Search for the cell housing the specified text and yield its (x, y) center coordinate. 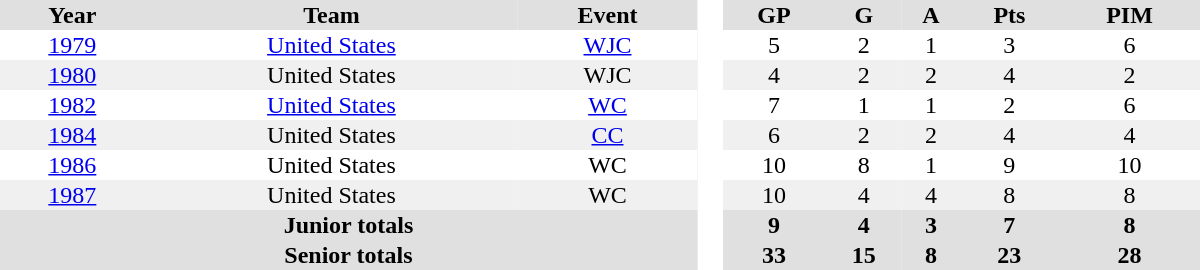
1982 (72, 105)
Junior totals (348, 225)
5 (774, 45)
1980 (72, 75)
GP (774, 15)
PIM (1130, 15)
Team (332, 15)
Pts (1010, 15)
CC (608, 135)
Senior totals (348, 255)
33 (774, 255)
28 (1130, 255)
1987 (72, 195)
Year (72, 15)
1986 (72, 165)
23 (1010, 255)
Event (608, 15)
15 (864, 255)
1979 (72, 45)
A (931, 15)
G (864, 15)
1984 (72, 135)
